Provide the [X, Y] coordinate of the cell's center where the given text is located.  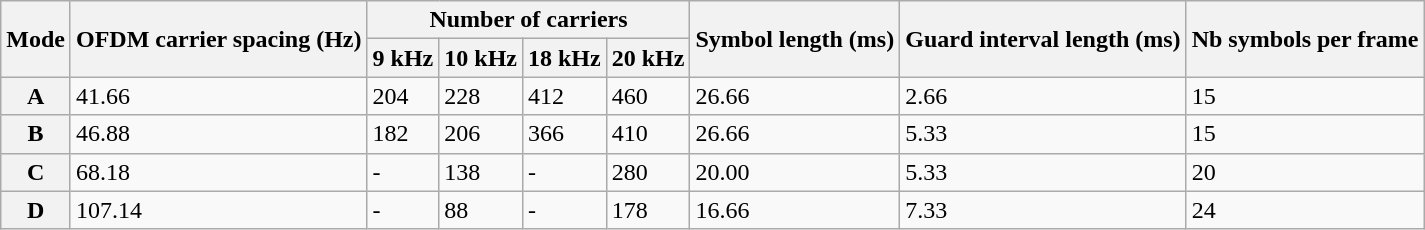
88 [481, 210]
7.33 [1043, 210]
178 [648, 210]
107.14 [218, 210]
182 [403, 134]
D [36, 210]
412 [564, 96]
OFDM carrier spacing (Hz) [218, 39]
16.66 [795, 210]
18 kHz [564, 58]
10 kHz [481, 58]
460 [648, 96]
20.00 [795, 172]
Mode [36, 39]
24 [1305, 210]
410 [648, 134]
Symbol length (ms) [795, 39]
C [36, 172]
Nb symbols per frame [1305, 39]
46.88 [218, 134]
9 kHz [403, 58]
B [36, 134]
280 [648, 172]
A [36, 96]
41.66 [218, 96]
68.18 [218, 172]
20 kHz [648, 58]
Number of carriers [528, 20]
20 [1305, 172]
206 [481, 134]
366 [564, 134]
138 [481, 172]
Guard interval length (ms) [1043, 39]
2.66 [1043, 96]
204 [403, 96]
228 [481, 96]
